Return [X, Y] of the center of cell containing provided text 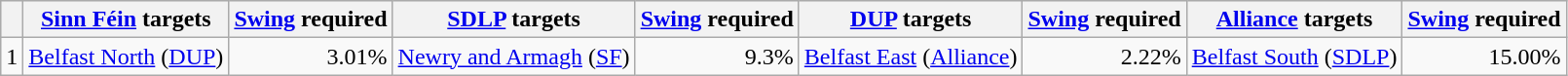
Newry and Armagh (SF) [514, 57]
Sinn Féin targets [127, 19]
Belfast East (Alliance) [911, 57]
1 [12, 57]
15.00% [1484, 57]
9.3% [717, 57]
Belfast North (DUP) [127, 57]
SDLP targets [514, 19]
2.22% [1104, 57]
Alliance targets [1294, 19]
DUP targets [911, 19]
3.01% [311, 57]
Belfast South (SDLP) [1294, 57]
